Pinpoint the cell where the given text exists, returning its (x, y) midpoint coordinate. 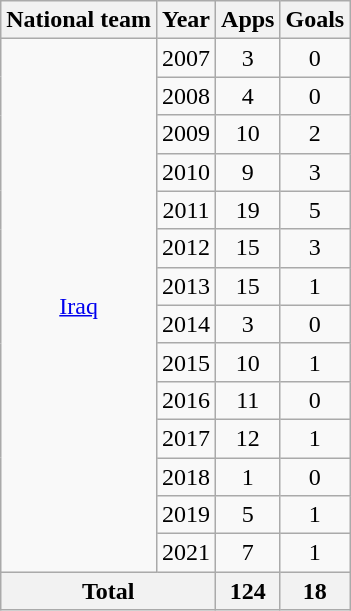
2017 (186, 438)
9 (248, 172)
2011 (186, 210)
2018 (186, 477)
12 (248, 438)
19 (248, 210)
2014 (186, 324)
2007 (186, 58)
2008 (186, 96)
Year (186, 20)
Apps (248, 20)
Iraq (79, 306)
2010 (186, 172)
National team (79, 20)
2 (315, 134)
Total (108, 591)
2015 (186, 362)
4 (248, 96)
2019 (186, 515)
11 (248, 400)
2013 (186, 286)
2012 (186, 248)
Goals (315, 20)
2016 (186, 400)
2021 (186, 553)
7 (248, 553)
124 (248, 591)
18 (315, 591)
2009 (186, 134)
